Provide the (x, y) coordinate of the cell's center where the given text is located.  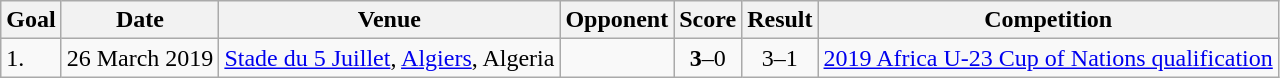
Opponent (617, 20)
3–1 (780, 58)
1. (31, 58)
2019 Africa U-23 Cup of Nations qualification (1048, 58)
Stade du 5 Juillet, Algiers, Algeria (390, 58)
Venue (390, 20)
Date (140, 20)
Goal (31, 20)
Score (708, 20)
Result (780, 20)
Competition (1048, 20)
3–0 (708, 58)
26 March 2019 (140, 58)
